For the text-containing cell, return its midpoint in (X, Y) coordinate format. 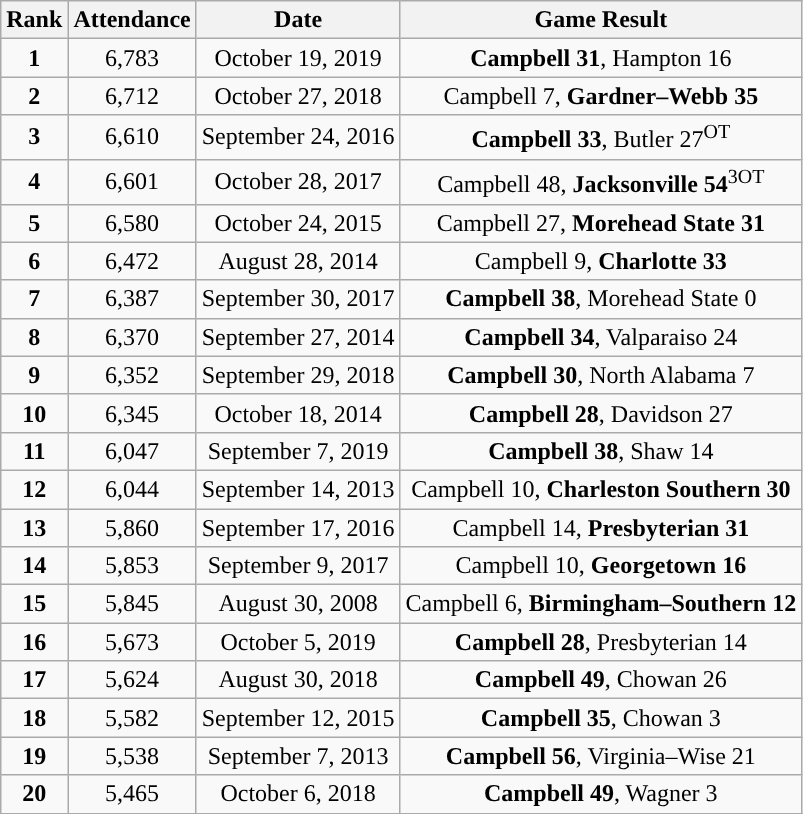
4 (34, 182)
September 7, 2013 (298, 756)
Campbell 34, Valparaiso 24 (601, 337)
October 18, 2014 (298, 413)
September 27, 2014 (298, 337)
5,853 (132, 566)
September 7, 2019 (298, 451)
5,860 (132, 528)
6,352 (132, 375)
5 (34, 223)
September 14, 2013 (298, 489)
Campbell 30, North Alabama 7 (601, 375)
Campbell 10, Charleston Southern 30 (601, 489)
Campbell 6, Birmingham–Southern 12 (601, 604)
August 30, 2018 (298, 680)
20 (34, 794)
Rank (34, 20)
Campbell 14, Presbyterian 31 (601, 528)
18 (34, 718)
September 12, 2015 (298, 718)
Campbell 49, Wagner 3 (601, 794)
October 5, 2019 (298, 642)
October 6, 2018 (298, 794)
11 (34, 451)
Campbell 33, Butler 27OT (601, 138)
12 (34, 489)
5,582 (132, 718)
5,673 (132, 642)
6,783 (132, 58)
10 (34, 413)
6,345 (132, 413)
September 29, 2018 (298, 375)
Campbell 10, Georgetown 16 (601, 566)
August 30, 2008 (298, 604)
5,538 (132, 756)
Campbell 56, Virginia–Wise 21 (601, 756)
1 (34, 58)
Campbell 38, Shaw 14 (601, 451)
6,472 (132, 261)
5,845 (132, 604)
Campbell 7, Gardner–Webb 35 (601, 96)
October 27, 2018 (298, 96)
September 9, 2017 (298, 566)
6,387 (132, 299)
6,712 (132, 96)
14 (34, 566)
6,580 (132, 223)
October 24, 2015 (298, 223)
Campbell 28, Davidson 27 (601, 413)
Campbell 35, Chowan 3 (601, 718)
6,610 (132, 138)
2 (34, 96)
6,047 (132, 451)
13 (34, 528)
9 (34, 375)
6 (34, 261)
19 (34, 756)
Campbell 38, Morehead State 0 (601, 299)
6,370 (132, 337)
16 (34, 642)
Campbell 48, Jacksonville 543OT (601, 182)
Attendance (132, 20)
Campbell 31, Hampton 16 (601, 58)
15 (34, 604)
6,601 (132, 182)
October 28, 2017 (298, 182)
September 24, 2016 (298, 138)
Campbell 49, Chowan 26 (601, 680)
Campbell 27, Morehead State 31 (601, 223)
7 (34, 299)
September 17, 2016 (298, 528)
Campbell 9, Charlotte 33 (601, 261)
Game Result (601, 20)
17 (34, 680)
5,465 (132, 794)
3 (34, 138)
September 30, 2017 (298, 299)
6,044 (132, 489)
October 19, 2019 (298, 58)
Campbell 28, Presbyterian 14 (601, 642)
August 28, 2014 (298, 261)
5,624 (132, 680)
Date (298, 20)
8 (34, 337)
